Capture the cell that displays the provided text and extract its [X, Y] central coordinate. 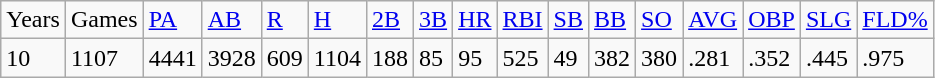
.281 [713, 58]
3928 [232, 58]
3B [434, 20]
2B [390, 20]
BB [612, 20]
95 [475, 58]
85 [434, 58]
382 [612, 58]
H [337, 20]
SB [568, 20]
HR [475, 20]
SLG [828, 20]
.975 [895, 58]
AVG [713, 20]
609 [284, 58]
1104 [337, 58]
380 [660, 58]
525 [522, 58]
Games [104, 20]
Years [34, 20]
R [284, 20]
4441 [172, 58]
1107 [104, 58]
PA [172, 20]
SO [660, 20]
AB [232, 20]
.445 [828, 58]
49 [568, 58]
10 [34, 58]
FLD% [895, 20]
RBI [522, 20]
.352 [772, 58]
188 [390, 58]
OBP [772, 20]
